Output the [X, Y] coordinate of the center of the cell containing the given text.  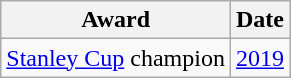
Date [260, 20]
Stanley Cup champion [116, 58]
2019 [260, 58]
Award [116, 20]
